Output the (x, y) coordinate of the center of the cell containing the given text.  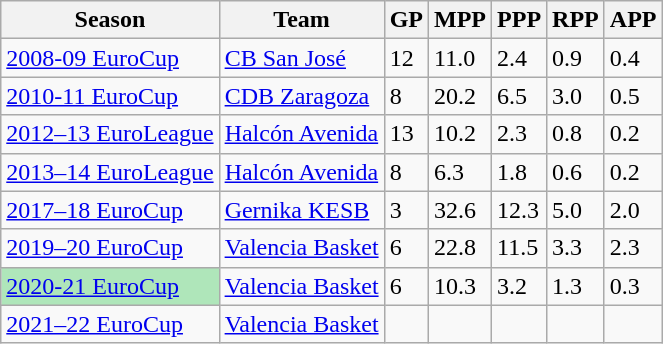
APP (633, 20)
0.3 (633, 286)
2010-11 EuroCup (110, 96)
6.3 (460, 172)
0.8 (576, 134)
MPP (460, 20)
2012–13 EuroLeague (110, 134)
0.4 (633, 58)
0.9 (576, 58)
0.6 (576, 172)
1.8 (520, 172)
CB San José (302, 58)
2021–22 EuroCup (110, 324)
11.0 (460, 58)
12 (406, 58)
2008-09 EuroCup (110, 58)
3.3 (576, 248)
12.3 (520, 210)
GP (406, 20)
PPP (520, 20)
6.5 (520, 96)
CDB Zaragoza (302, 96)
22.8 (460, 248)
2019–20 EuroCup (110, 248)
1.3 (576, 286)
Season (110, 20)
10.3 (460, 286)
Gernika KESB (302, 210)
2017–18 EuroCup (110, 210)
2.4 (520, 58)
10.2 (460, 134)
11.5 (520, 248)
13 (406, 134)
2013–14 EuroLeague (110, 172)
2020-21 EuroCup (110, 286)
5.0 (576, 210)
Team (302, 20)
3.2 (520, 286)
0.5 (633, 96)
2.0 (633, 210)
3.0 (576, 96)
32.6 (460, 210)
3 (406, 210)
RPP (576, 20)
20.2 (460, 96)
